Locate the cell with the specified text and output its [X, Y] center coordinate. 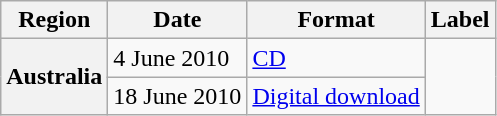
CD [336, 58]
Format [336, 20]
Digital download [336, 96]
Region [54, 20]
18 June 2010 [178, 96]
4 June 2010 [178, 58]
Label [460, 20]
Australia [54, 77]
Date [178, 20]
